Return the (X, Y) coordinate for the center point of the cell that contains the specified text.  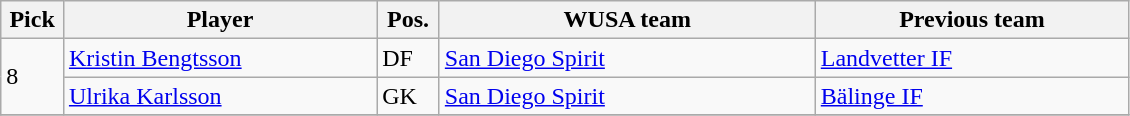
WUSA team (627, 20)
DF (408, 58)
GK (408, 96)
8 (32, 77)
Ulrika Karlsson (220, 96)
Kristin Bengtsson (220, 58)
Bälinge IF (972, 96)
Player (220, 20)
Pos. (408, 20)
Pick (32, 20)
Landvetter IF (972, 58)
Previous team (972, 20)
